From the cell containing the given text, extract its center point as [X, Y] coordinate. 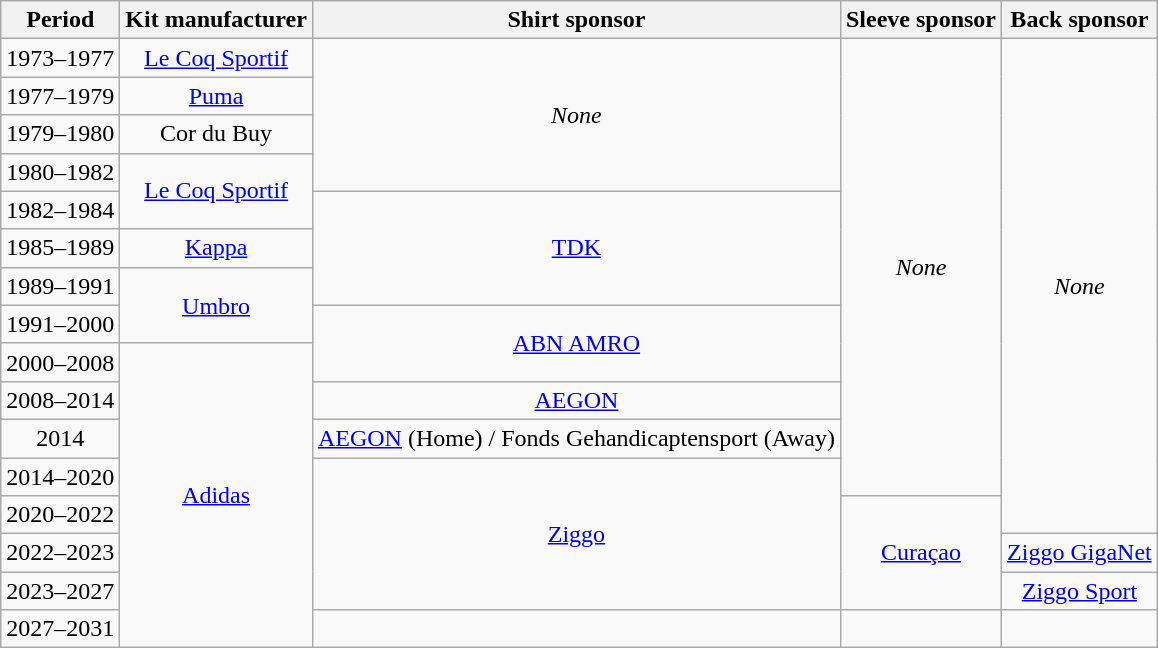
Kappa [216, 248]
Sleeve sponsor [920, 20]
2000–2008 [60, 362]
Ziggo [576, 534]
1979–1980 [60, 134]
Curaçao [920, 553]
1985–1989 [60, 248]
Ziggo GigaNet [1080, 553]
Period [60, 20]
Umbro [216, 305]
ABN AMRO [576, 343]
2022–2023 [60, 553]
2014 [60, 438]
Puma [216, 96]
2014–2020 [60, 477]
2020–2022 [60, 515]
Adidas [216, 495]
Kit manufacturer [216, 20]
Cor du Buy [216, 134]
2023–2027 [60, 591]
Shirt sponsor [576, 20]
Ziggo Sport [1080, 591]
1989–1991 [60, 286]
2008–2014 [60, 400]
1991–2000 [60, 324]
1973–1977 [60, 58]
AEGON (Home) / Fonds Gehandicaptensport (Away) [576, 438]
2027–2031 [60, 629]
1982–1984 [60, 210]
1977–1979 [60, 96]
TDK [576, 248]
Back sponsor [1080, 20]
AEGON [576, 400]
1980–1982 [60, 172]
